Capture the cell that displays the provided text and extract its [X, Y] central coordinate. 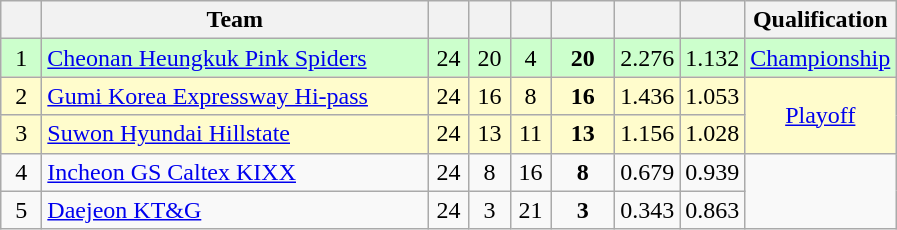
Playoff [820, 115]
Gumi Korea Expressway Hi-pass [235, 96]
1 [22, 58]
0.863 [712, 210]
1.132 [712, 58]
1.436 [648, 96]
21 [530, 210]
2 [22, 96]
1.053 [712, 96]
11 [530, 134]
Qualification [820, 20]
Daejeon KT&G [235, 210]
Championship [820, 58]
1.156 [648, 134]
2.276 [648, 58]
0.343 [648, 210]
Incheon GS Caltex KIXX [235, 172]
Cheonan Heungkuk Pink Spiders [235, 58]
5 [22, 210]
Suwon Hyundai Hillstate [235, 134]
1.028 [712, 134]
Team [235, 20]
0.939 [712, 172]
0.679 [648, 172]
